From the cell containing the given text, extract its center point as [X, Y] coordinate. 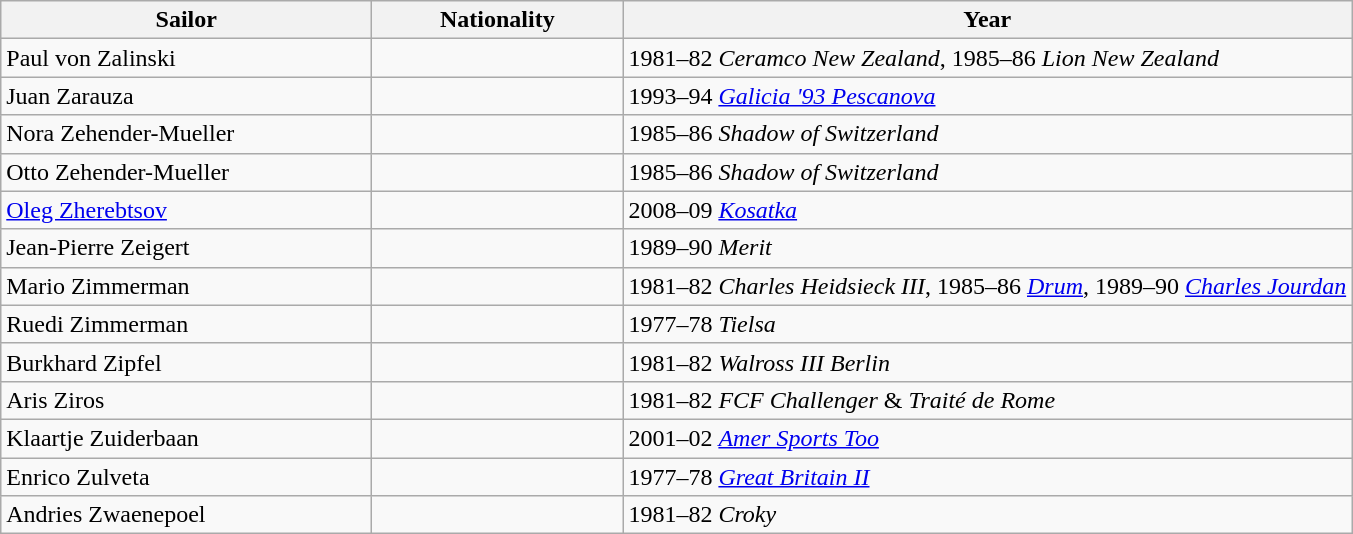
Burkhard Zipfel [186, 362]
1981–82 FCF Challenger & Traité de Rome [988, 400]
Andries Zwaenepoel [186, 515]
1981–82 Ceramco New Zealand, 1985–86 Lion New Zealand [988, 58]
Otto Zehender-Mueller [186, 172]
Nationality [498, 20]
1977–78 Great Britain II [988, 477]
1993–94 Galicia '93 Pescanova [988, 96]
Enrico Zulveta [186, 477]
Jean-Pierre Zeigert [186, 248]
Aris Ziros [186, 400]
1981–82 Croky [988, 515]
Juan Zarauza [186, 96]
Klaartje Zuiderbaan [186, 438]
1981–82 Charles Heidsieck III, 1985–86 Drum, 1989–90 Charles Jourdan [988, 286]
Ruedi Zimmerman [186, 324]
Nora Zehender-Mueller [186, 134]
Oleg Zherebtsov [186, 210]
2001–02 Amer Sports Too [988, 438]
1981–82 Walross III Berlin [988, 362]
Sailor [186, 20]
1989–90 Merit [988, 248]
1977–78 Tielsa [988, 324]
Mario Zimmerman [186, 286]
2008–09 Kosatka [988, 210]
Year [988, 20]
Paul von Zalinski [186, 58]
